Provide the (x, y) coordinate of the cell's center where the given text is located.  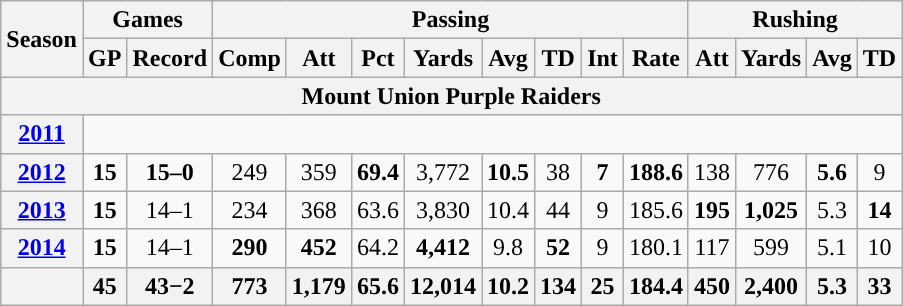
63.6 (378, 210)
Record (170, 58)
117 (712, 248)
12,014 (442, 286)
134 (558, 286)
33 (879, 286)
10 (879, 248)
Comp (250, 58)
249 (250, 172)
Rate (656, 58)
450 (712, 286)
359 (318, 172)
368 (318, 210)
2013 (42, 210)
43−2 (170, 286)
Season (42, 39)
5.6 (832, 172)
452 (318, 248)
38 (558, 172)
234 (250, 210)
4,412 (442, 248)
10.2 (508, 286)
5.1 (832, 248)
195 (712, 210)
Passing (451, 20)
45 (104, 286)
3,830 (442, 210)
185.6 (656, 210)
65.6 (378, 286)
188.6 (656, 172)
44 (558, 210)
9.8 (508, 248)
773 (250, 286)
2012 (42, 172)
2014 (42, 248)
15–0 (170, 172)
1,025 (772, 210)
10.4 (508, 210)
Rushing (794, 20)
Mount Union Purple Raiders (452, 96)
14 (879, 210)
776 (772, 172)
7 (603, 172)
290 (250, 248)
Games (147, 20)
138 (712, 172)
180.1 (656, 248)
2011 (42, 134)
GP (104, 58)
52 (558, 248)
69.4 (378, 172)
10.5 (508, 172)
Pct (378, 58)
184.4 (656, 286)
64.2 (378, 248)
Int (603, 58)
2,400 (772, 286)
3,772 (442, 172)
25 (603, 286)
1,179 (318, 286)
599 (772, 248)
